Pinpoint the cell where the given text exists, returning its [X, Y] midpoint coordinate. 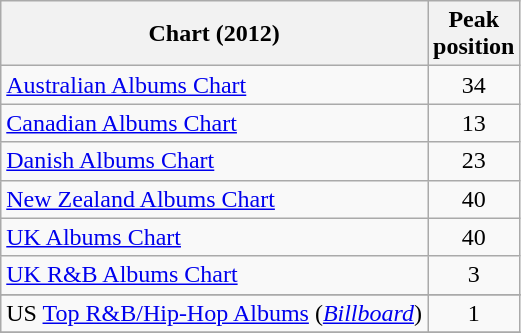
New Zealand Albums Chart [214, 199]
Danish Albums Chart [214, 161]
Australian Albums Chart [214, 85]
Peakposition [474, 34]
UK Albums Chart [214, 237]
13 [474, 123]
34 [474, 85]
23 [474, 161]
1 [474, 313]
UK R&B Albums Chart [214, 275]
Canadian Albums Chart [214, 123]
Chart (2012) [214, 34]
US Top R&B/Hip-Hop Albums (Billboard) [214, 313]
3 [474, 275]
